Scan for the cell matching the given text and deliver its (X, Y) coordinate at center. 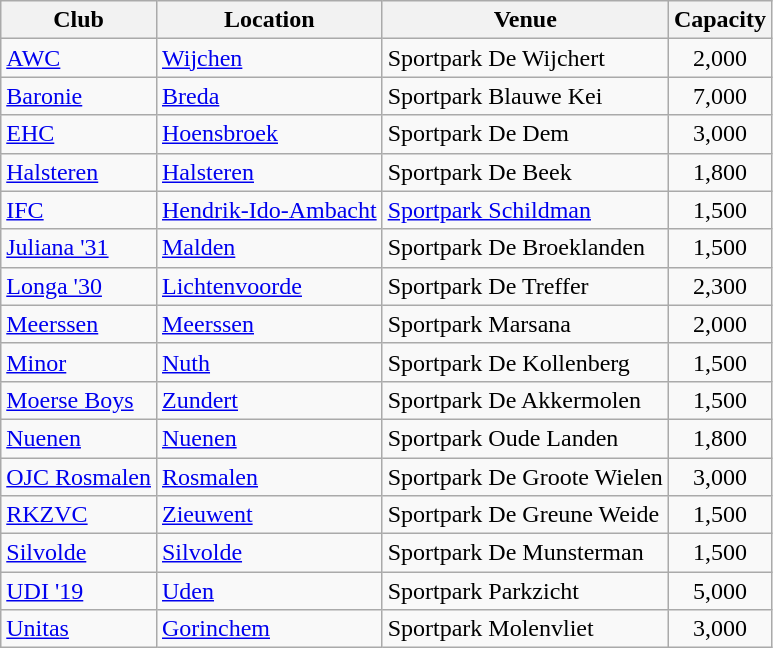
Sportpark De Groote Wielen (525, 477)
5,000 (720, 591)
Sportpark De Akkermolen (525, 400)
Minor (79, 362)
Breda (269, 96)
Sportpark Marsana (525, 324)
Sportpark De Treffer (525, 286)
Hendrik-Ido-Ambacht (269, 210)
2,300 (720, 286)
Sportpark Blauwe Kei (525, 96)
Sportpark Molenvliet (525, 629)
Uden (269, 591)
Sportpark De Munsterman (525, 553)
Baronie (79, 96)
Sportpark De Wijchert (525, 58)
Moerse Boys (79, 400)
Capacity (720, 20)
Sportpark De Greune Weide (525, 515)
Rosmalen (269, 477)
Sportpark Parkzicht (525, 591)
Location (269, 20)
Sportpark Oude Landen (525, 438)
Gorinchem (269, 629)
Sportpark Schildman (525, 210)
Longa '30 (79, 286)
Zieuwent (269, 515)
Hoensbroek (269, 134)
Unitas (79, 629)
Venue (525, 20)
EHC (79, 134)
Sportpark De Dem (525, 134)
Club (79, 20)
7,000 (720, 96)
Zundert (269, 400)
Juliana '31 (79, 248)
RKZVC (79, 515)
Malden (269, 248)
Lichtenvoorde (269, 286)
Sportpark De Kollenberg (525, 362)
OJC Rosmalen (79, 477)
AWC (79, 58)
Sportpark De Broeklanden (525, 248)
Sportpark De Beek (525, 172)
UDI '19 (79, 591)
Wijchen (269, 58)
IFC (79, 210)
Nuth (269, 362)
